From the cell containing the given text, extract its center point as [X, Y] coordinate. 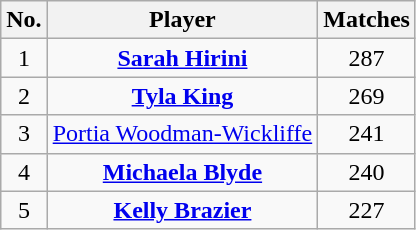
3 [24, 134]
Kelly Brazier [182, 210]
Sarah Hirini [182, 58]
No. [24, 20]
287 [367, 58]
4 [24, 172]
240 [367, 172]
Michaela Blyde [182, 172]
5 [24, 210]
1 [24, 58]
Player [182, 20]
Portia Woodman-Wickliffe [182, 134]
2 [24, 96]
Matches [367, 20]
227 [367, 210]
241 [367, 134]
Tyla King [182, 96]
269 [367, 96]
